From the cell containing the given text, extract its center point as [X, Y] coordinate. 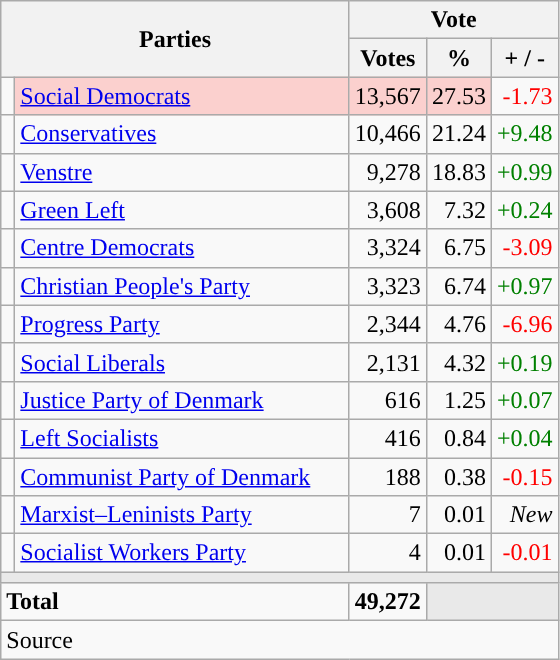
Communist Party of Denmark [182, 477]
Parties [176, 39]
416 [388, 438]
+0.07 [524, 400]
Conservatives [182, 134]
188 [388, 477]
6.75 [458, 248]
2,131 [388, 362]
-0.15 [524, 477]
Venstre [182, 172]
0.38 [458, 477]
6.74 [458, 286]
2,344 [388, 324]
+0.24 [524, 210]
27.53 [458, 96]
% [458, 58]
13,567 [388, 96]
Christian People's Party [182, 286]
9,278 [388, 172]
4.32 [458, 362]
616 [388, 400]
-6.96 [524, 324]
+0.04 [524, 438]
Marxist–Leninists Party [182, 515]
+ / - [524, 58]
7 [388, 515]
4.76 [458, 324]
-1.73 [524, 96]
49,272 [388, 602]
3,323 [388, 286]
3,608 [388, 210]
0.84 [458, 438]
+9.48 [524, 134]
Left Socialists [182, 438]
Social Democrats [182, 96]
Social Liberals [182, 362]
3,324 [388, 248]
21.24 [458, 134]
+0.97 [524, 286]
Progress Party [182, 324]
1.25 [458, 400]
7.32 [458, 210]
Green Left [182, 210]
Justice Party of Denmark [182, 400]
Source [280, 640]
Vote [454, 20]
10,466 [388, 134]
Centre Democrats [182, 248]
+0.99 [524, 172]
New [524, 515]
-0.01 [524, 553]
Votes [388, 58]
+0.19 [524, 362]
-3.09 [524, 248]
Total [176, 602]
Socialist Workers Party [182, 553]
18.83 [458, 172]
4 [388, 553]
